Return the [x, y] coordinate for the center point of the cell that contains the specified text.  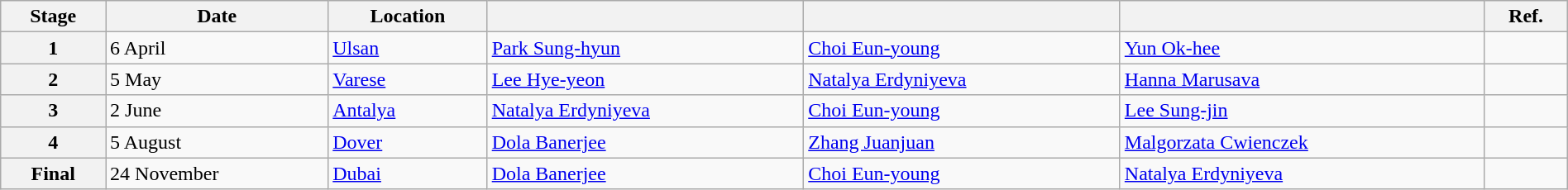
Lee Sung-jin [1302, 111]
1 [53, 48]
Stage [53, 17]
Park Sung-hyun [645, 48]
24 November [217, 173]
Zhang Juanjuan [963, 142]
Antalya [408, 111]
Yun Ok-hee [1302, 48]
3 [53, 111]
Location [408, 17]
Hanna Marusava [1302, 79]
Malgorzata Cwienczek [1302, 142]
2 [53, 79]
Dubai [408, 173]
Final [53, 173]
5 August [217, 142]
Ulsan [408, 48]
Dover [408, 142]
5 May [217, 79]
2 June [217, 111]
4 [53, 142]
Ref. [1526, 17]
6 April [217, 48]
Lee Hye-yeon [645, 79]
Varese [408, 79]
Date [217, 17]
